From the cell containing the given text, extract its center point as [x, y] coordinate. 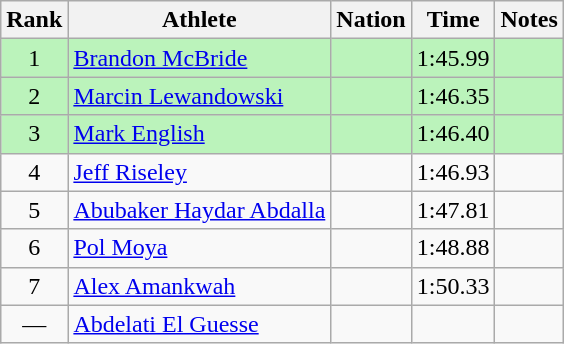
2 [34, 96]
1:45.99 [453, 58]
1:46.40 [453, 134]
Marcin Lewandowski [200, 96]
1:47.81 [453, 210]
1 [34, 58]
Pol Moya [200, 248]
5 [34, 210]
6 [34, 248]
3 [34, 134]
4 [34, 172]
Rank [34, 20]
1:46.93 [453, 172]
7 [34, 286]
Athlete [200, 20]
Abubaker Haydar Abdalla [200, 210]
Time [453, 20]
Nation [371, 20]
Alex Amankwah [200, 286]
Jeff Riseley [200, 172]
1:48.88 [453, 248]
— [34, 324]
Notes [529, 20]
1:46.35 [453, 96]
1:50.33 [453, 286]
Mark English [200, 134]
Brandon McBride [200, 58]
Abdelati El Guesse [200, 324]
